Pinpoint the cell where the given text exists, returning its (X, Y) midpoint coordinate. 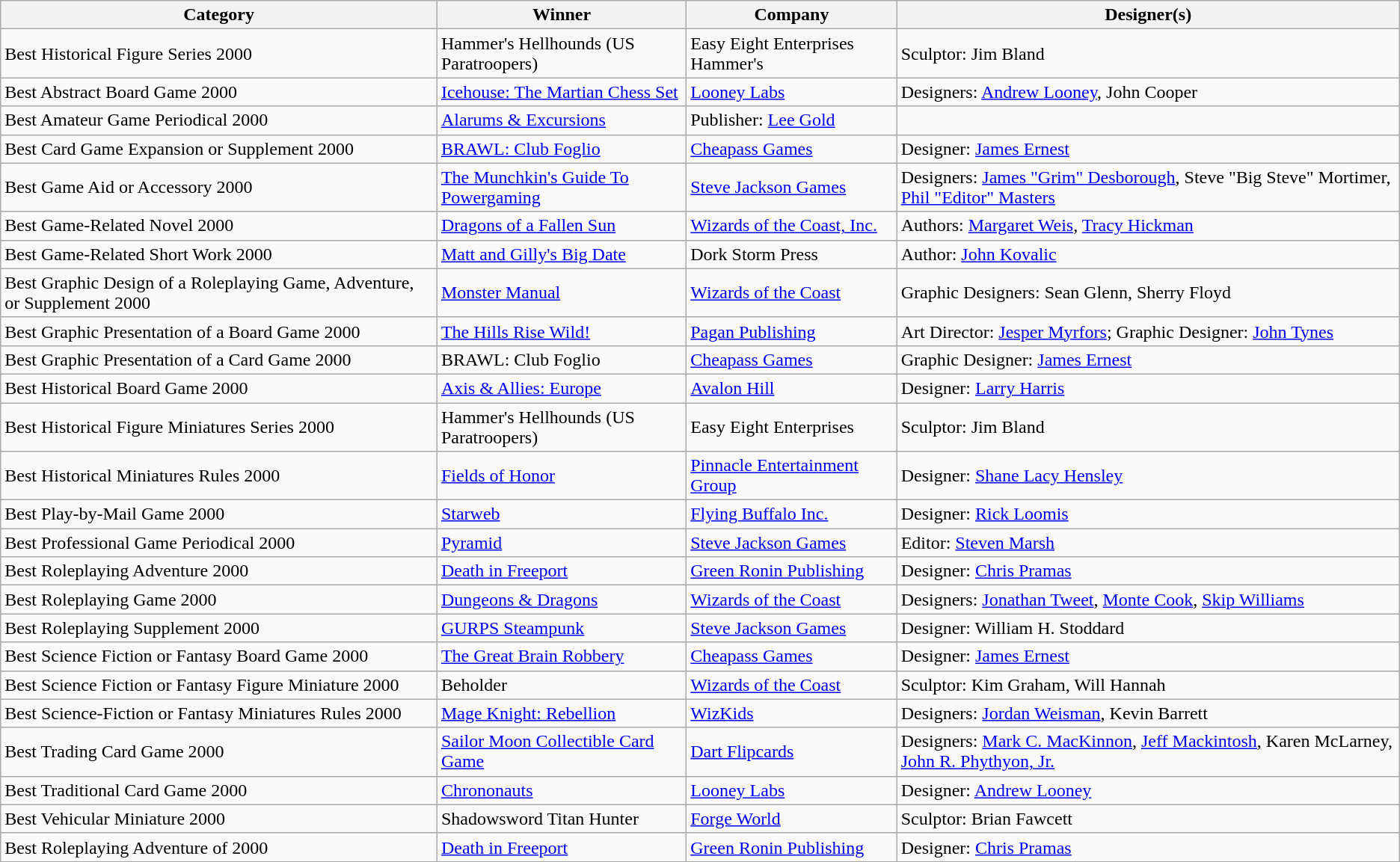
Best Roleplaying Adventure 2000 (219, 571)
Designer: Shane Lacy Hensley (1148, 475)
Designer: William H. Stoddard (1148, 628)
Best Trading Card Game 2000 (219, 752)
Flying Buffalo Inc. (791, 514)
Winner (561, 15)
Art Director: Jesper Myrfors; Graphic Designer: John Tynes (1148, 331)
Axis & Allies: Europe (561, 388)
Best Historical Figure Miniatures Series 2000 (219, 426)
Publisher: Lee Gold (791, 120)
The Hills Rise Wild! (561, 331)
Designer: Larry Harris (1148, 388)
Wizards of the Coast, Inc. (791, 226)
Best Roleplaying Game 2000 (219, 600)
Icehouse: The Martian Chess Set (561, 92)
Best Amateur Game Periodical 2000 (219, 120)
Designers: Jonathan Tweet, Monte Cook, Skip Williams (1148, 600)
Designer: Andrew Looney (1148, 790)
Best Roleplaying Adventure of 2000 (219, 847)
Dragons of a Fallen Sun (561, 226)
Best Vehicular Miniature 2000 (219, 819)
Best Roleplaying Supplement 2000 (219, 628)
Best Card Game Expansion or Supplement 2000 (219, 149)
Graphic Designers: Sean Glenn, Sherry Floyd (1148, 293)
Starweb (561, 514)
Pinnacle Entertainment Group (791, 475)
Easy Eight Enterprises (791, 426)
Editor: Steven Marsh (1148, 543)
GURPS Steampunk (561, 628)
Easy Eight Enterprises Hammer's (791, 54)
Best Play-by-Mail Game 2000 (219, 514)
Designer(s) (1148, 15)
Graphic Designer: James Ernest (1148, 360)
Forge World (791, 819)
Best Science-Fiction or Fantasy Miniatures Rules 2000 (219, 713)
The Great Brain Robbery (561, 656)
Best Historical Figure Series 2000 (219, 54)
Sailor Moon Collectible Card Game (561, 752)
Avalon Hill (791, 388)
Designers: Jordan Weisman, Kevin Barrett (1148, 713)
Dungeons & Dragons (561, 600)
Best Graphic Presentation of a Board Game 2000 (219, 331)
Best Graphic Design of a Roleplaying Game, Adventure, or Supplement 2000 (219, 293)
Best Graphic Presentation of a Card Game 2000 (219, 360)
Designers: Andrew Looney, John Cooper (1148, 92)
Pyramid (561, 543)
Best Game-Related Novel 2000 (219, 226)
Sculptor: Brian Fawcett (1148, 819)
Best Historical Miniatures Rules 2000 (219, 475)
WizKids (791, 713)
Best Game Aid or Accessory 2000 (219, 187)
Fields of Honor (561, 475)
Category (219, 15)
Alarums & Excursions (561, 120)
Matt and Gilly's Big Date (561, 254)
Shadowsword Titan Hunter (561, 819)
Author: John Kovalic (1148, 254)
Best Game-Related Short Work 2000 (219, 254)
Dork Storm Press (791, 254)
Sculptor: Kim Graham, Will Hannah (1148, 685)
Best Professional Game Periodical 2000 (219, 543)
Monster Manual (561, 293)
Company (791, 15)
Dart Flipcards (791, 752)
Best Traditional Card Game 2000 (219, 790)
Chrononauts (561, 790)
Designer: Rick Loomis (1148, 514)
Designers: James "Grim" Desborough, Steve "Big Steve" Mortimer, Phil "Editor" Masters (1148, 187)
Best Abstract Board Game 2000 (219, 92)
Best Historical Board Game 2000 (219, 388)
Designers: Mark C. MacKinnon, Jeff Mackintosh, Karen McLarney, John R. Phythyon, Jr. (1148, 752)
Best Science Fiction or Fantasy Board Game 2000 (219, 656)
Pagan Publishing (791, 331)
Beholder (561, 685)
The Munchkin's Guide To Powergaming (561, 187)
Mage Knight: Rebellion (561, 713)
Authors: Margaret Weis, Tracy Hickman (1148, 226)
Best Science Fiction or Fantasy Figure Miniature 2000 (219, 685)
